Search for the cell housing the specified text and yield its [x, y] center coordinate. 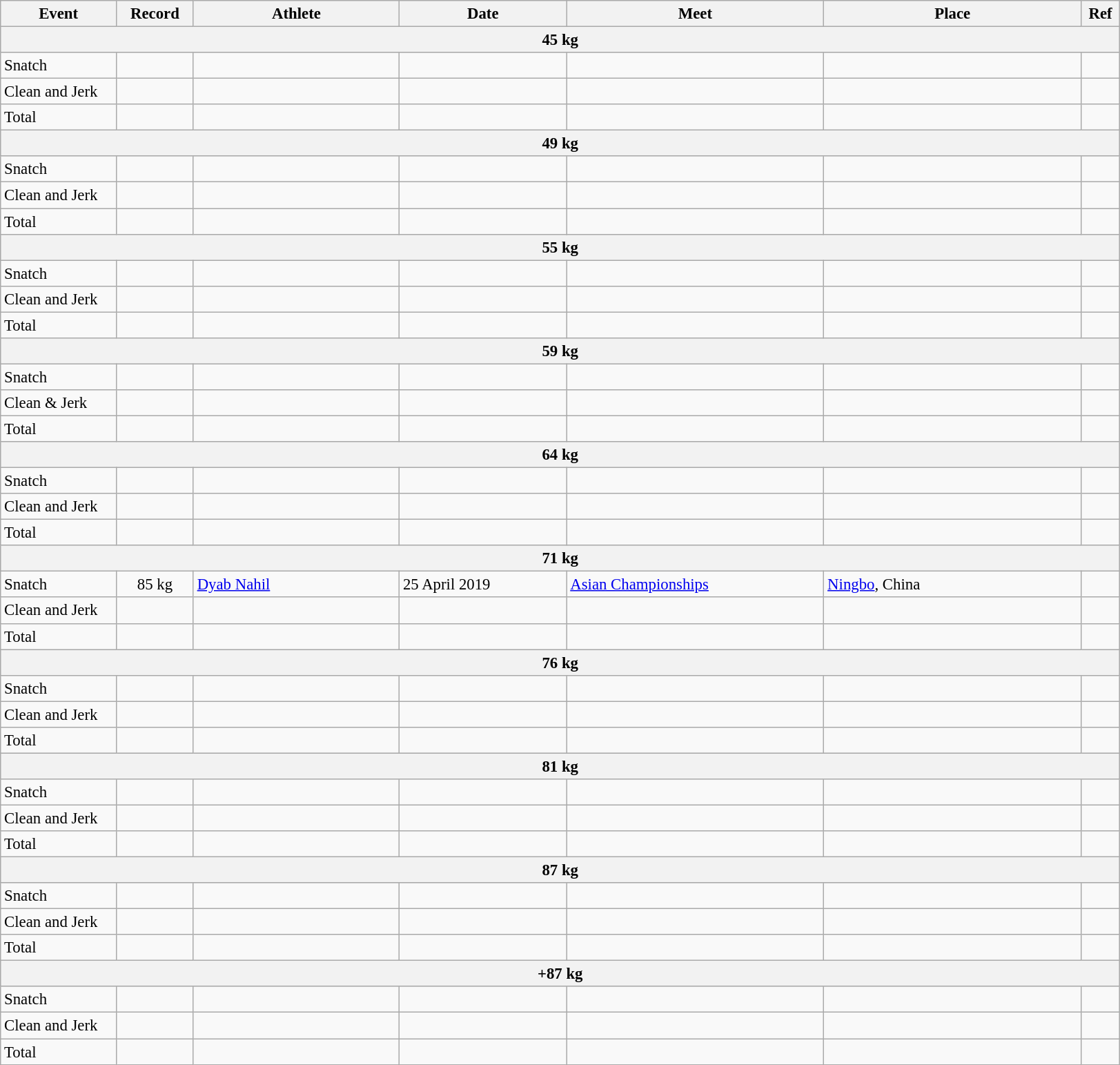
Place [952, 14]
55 kg [560, 247]
Meet [696, 14]
Athlete [296, 14]
Record [155, 14]
85 kg [155, 585]
49 kg [560, 144]
Ref [1101, 14]
76 kg [560, 663]
Ningbo, China [952, 585]
Dyab Nahil [296, 585]
45 kg [560, 40]
59 kg [560, 351]
71 kg [560, 558]
64 kg [560, 455]
Asian Championships [696, 585]
+87 kg [560, 974]
Date [483, 14]
25 April 2019 [483, 585]
87 kg [560, 870]
Clean & Jerk [59, 403]
Event [59, 14]
81 kg [560, 766]
